Extract the (X, Y) coordinate from the center of the cell holding the provided text.  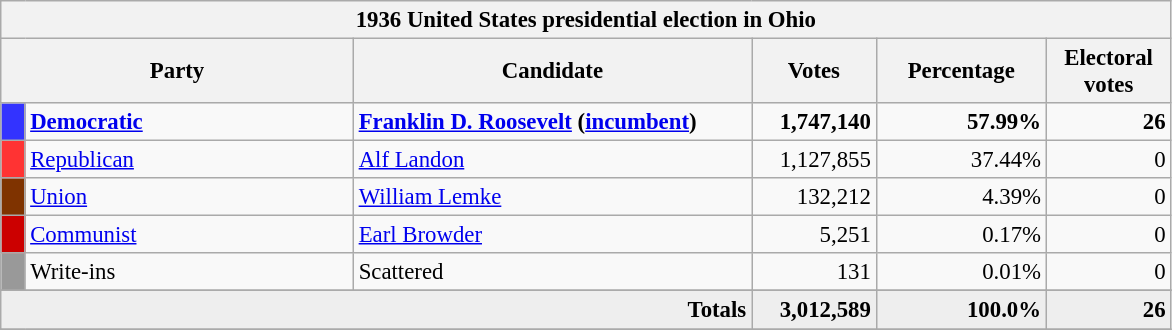
Communist (189, 235)
Percentage (961, 72)
5,251 (814, 235)
4.39% (961, 197)
Franklin D. Roosevelt (incumbent) (552, 122)
Write-ins (189, 273)
Earl Browder (552, 235)
Alf Landon (552, 160)
0.17% (961, 235)
100.0% (961, 310)
37.44% (961, 160)
Democratic (189, 122)
Candidate (552, 72)
0.01% (961, 273)
Republican (189, 160)
3,012,589 (814, 310)
Party (178, 72)
Union (189, 197)
Electoral votes (1108, 72)
Totals (376, 310)
131 (814, 273)
57.99% (961, 122)
Votes (814, 72)
132,212 (814, 197)
William Lemke (552, 197)
Scattered (552, 273)
1,127,855 (814, 160)
1936 United States presidential election in Ohio (586, 20)
1,747,140 (814, 122)
